Scan for the cell matching the given text and deliver its (X, Y) coordinate at center. 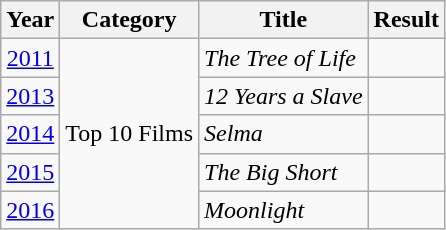
Moonlight (284, 210)
2015 (30, 172)
2014 (30, 134)
2013 (30, 96)
Title (284, 20)
2011 (30, 58)
Selma (284, 134)
Year (30, 20)
Category (130, 20)
Top 10 Films (130, 134)
The Big Short (284, 172)
The Tree of Life (284, 58)
Result (406, 20)
12 Years a Slave (284, 96)
2016 (30, 210)
